Identify which cell holds the provided text, then report its [x, y] central coordinate. 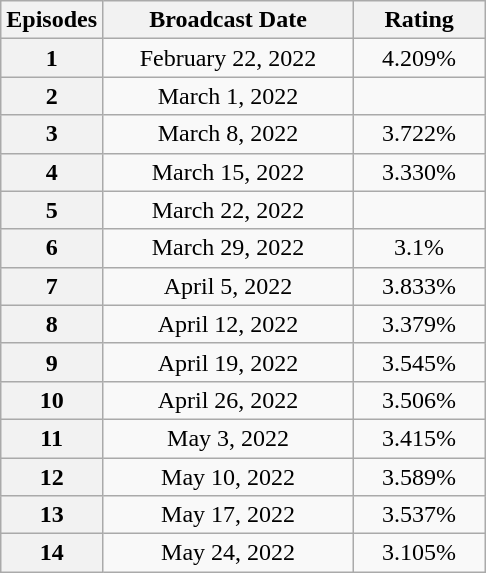
3 [52, 134]
8 [52, 324]
11 [52, 438]
May 3, 2022 [228, 438]
9 [52, 362]
May 10, 2022 [228, 477]
13 [52, 515]
3.722% [420, 134]
3.105% [420, 553]
March 29, 2022 [228, 248]
April 19, 2022 [228, 362]
3.1% [420, 248]
March 1, 2022 [228, 96]
March 15, 2022 [228, 172]
Episodes [52, 20]
6 [52, 248]
3.589% [420, 477]
3.537% [420, 515]
April 26, 2022 [228, 400]
12 [52, 477]
Rating [420, 20]
2 [52, 96]
4.209% [420, 58]
10 [52, 400]
14 [52, 553]
March 22, 2022 [228, 210]
5 [52, 210]
1 [52, 58]
3.379% [420, 324]
March 8, 2022 [228, 134]
February 22, 2022 [228, 58]
3.545% [420, 362]
May 17, 2022 [228, 515]
4 [52, 172]
7 [52, 286]
3.330% [420, 172]
3.506% [420, 400]
May 24, 2022 [228, 553]
3.833% [420, 286]
3.415% [420, 438]
Broadcast Date [228, 20]
April 12, 2022 [228, 324]
April 5, 2022 [228, 286]
